Locate the cell with the specified text and output its (X, Y) center coordinate. 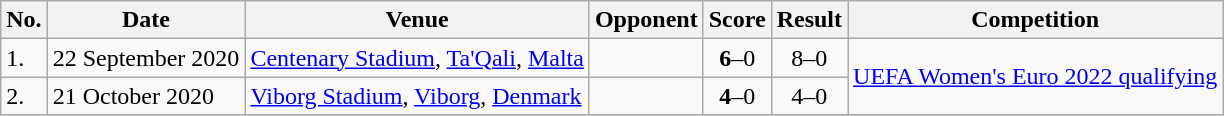
Viborg Stadium, Viborg, Denmark (418, 96)
Competition (1036, 20)
21 October 2020 (146, 96)
Score (737, 20)
22 September 2020 (146, 58)
Opponent (646, 20)
Date (146, 20)
6–0 (737, 58)
Venue (418, 20)
2. (24, 96)
1. (24, 58)
8–0 (809, 58)
UEFA Women's Euro 2022 qualifying (1036, 77)
Centenary Stadium, Ta'Qali, Malta (418, 58)
No. (24, 20)
Result (809, 20)
